Extract the (X, Y) coordinate from the center of the cell holding the provided text.  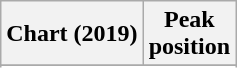
Chart (2019) (72, 34)
Peakposition (189, 34)
